Return (X, Y) of the center of cell containing provided text 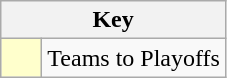
Teams to Playoffs (134, 58)
Key (114, 20)
